Extract the [x, y] coordinate from the center of the cell holding the provided text.  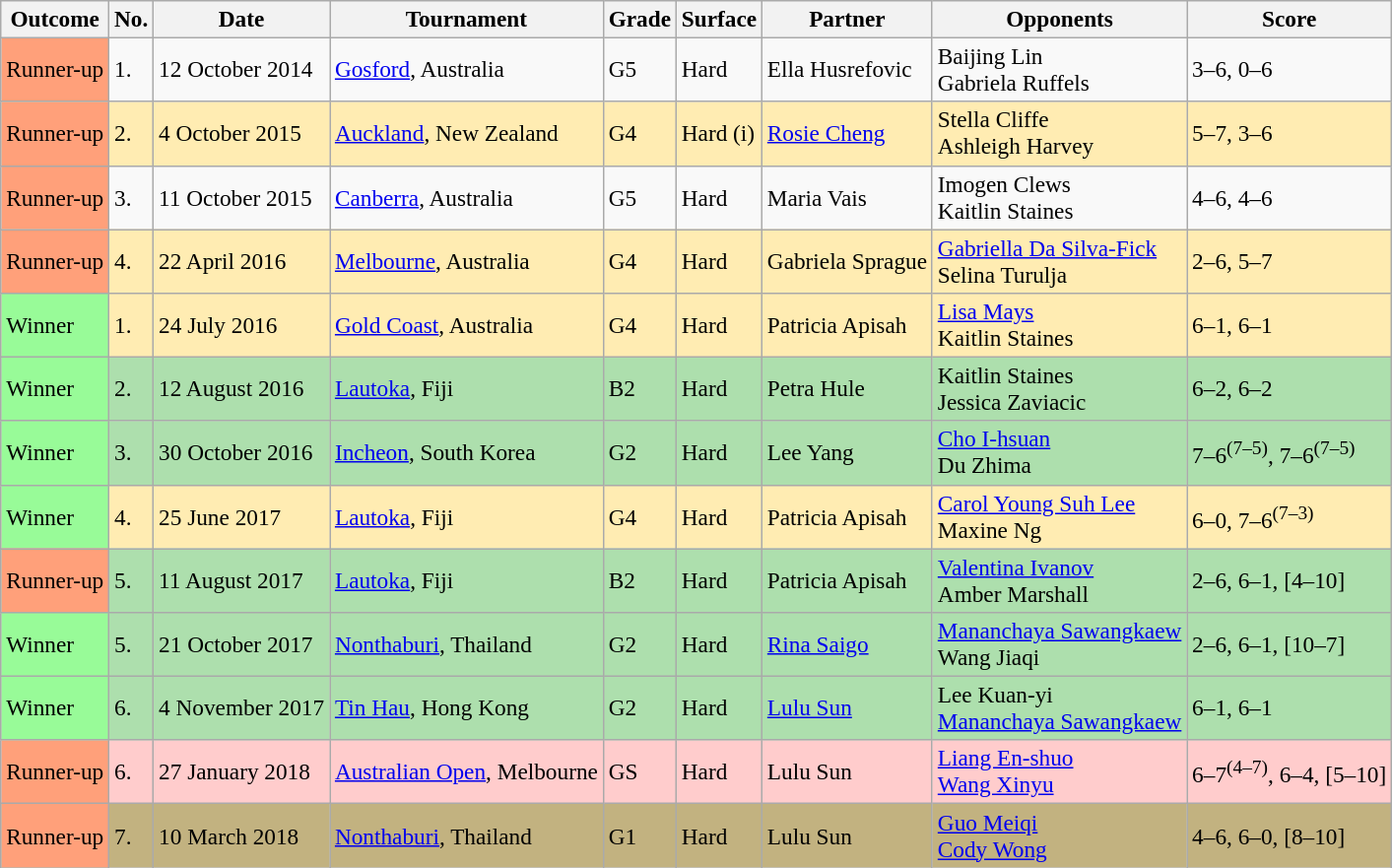
12 October 2014 [242, 69]
Guo Meiqi Cody Wong [1059, 835]
Australian Open, Melbourne [467, 772]
3–6, 0–6 [1290, 69]
11 August 2017 [242, 579]
5–7, 3–6 [1290, 134]
7–6(7–5), 7–6(7–5) [1290, 453]
Opponents [1059, 19]
Valentina Ivanov Amber Marshall [1059, 579]
Score [1290, 19]
Gold Coast, Australia [467, 325]
4 November 2017 [242, 707]
Grade [639, 19]
4–6, 6–0, [8–10] [1290, 835]
Tournament [467, 19]
Gabriela Sprague [847, 260]
2–6, 6–1, [10–7] [1290, 644]
10 March 2018 [242, 835]
27 January 2018 [242, 772]
Lisa Mays Kaitlin Staines [1059, 325]
Auckland, New Zealand [467, 134]
6–0, 7–6(7–3) [1290, 516]
No. [132, 19]
Partner [847, 19]
Hard (i) [719, 134]
Mananchaya Sawangkaew Wang Jiaqi [1059, 644]
Lee Kuan-yi Mananchaya Sawangkaew [1059, 707]
Stella Cliffe Ashleigh Harvey [1059, 134]
Tin Hau, Hong Kong [467, 707]
30 October 2016 [242, 453]
Petra Hule [847, 388]
25 June 2017 [242, 516]
Baijing Lin Gabriela Ruffels [1059, 69]
2–6, 6–1, [4–10] [1290, 579]
4–6, 4–6 [1290, 197]
Imogen Clews Kaitlin Staines [1059, 197]
12 August 2016 [242, 388]
Date [242, 19]
Melbourne, Australia [467, 260]
6–7(4–7), 6–4, [5–10] [1290, 772]
Rosie Cheng [847, 134]
GS [639, 772]
Incheon, South Korea [467, 453]
Lee Yang [847, 453]
Canberra, Australia [467, 197]
Outcome [55, 19]
Surface [719, 19]
2–6, 5–7 [1290, 260]
6–2, 6–2 [1290, 388]
24 July 2016 [242, 325]
Carol Young Suh Lee Maxine Ng [1059, 516]
Ella Husrefovic [847, 69]
Liang En-shuo Wang Xinyu [1059, 772]
G1 [639, 835]
Gabriella Da Silva-Fick Selina Turulja [1059, 260]
21 October 2017 [242, 644]
Gosford, Australia [467, 69]
Rina Saigo [847, 644]
Cho I-hsuan Du Zhima [1059, 453]
11 October 2015 [242, 197]
Maria Vais [847, 197]
Kaitlin Staines Jessica Zaviacic [1059, 388]
4 October 2015 [242, 134]
7. [132, 835]
22 April 2016 [242, 260]
